Locate the cell with the specified text and output its (x, y) center coordinate. 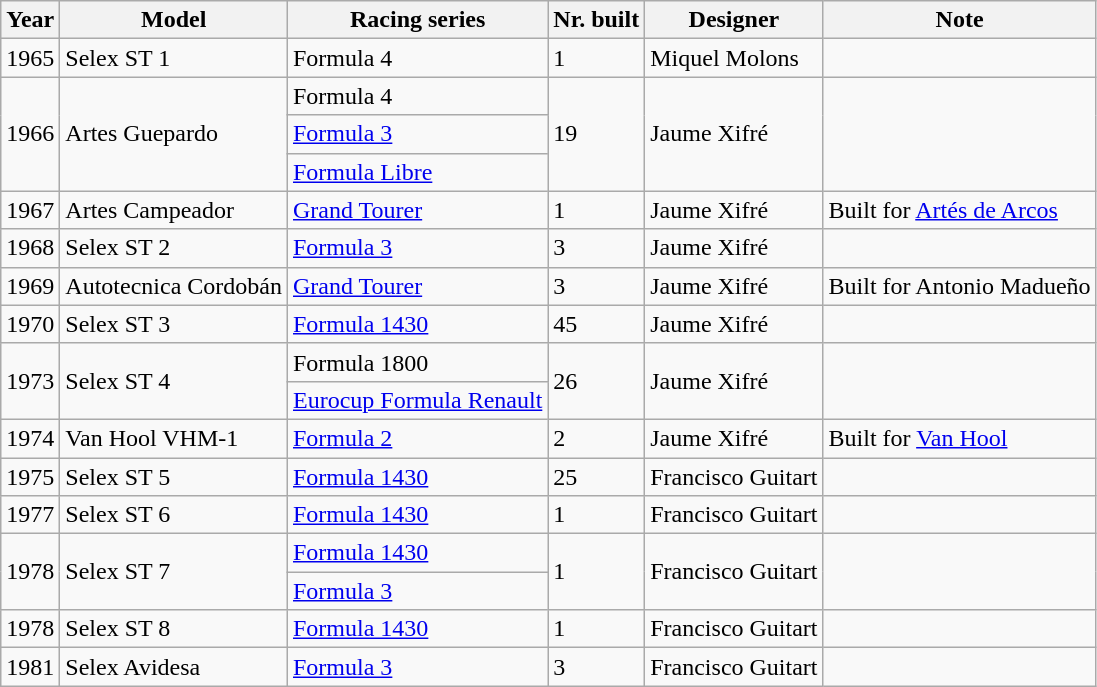
1965 (30, 58)
1970 (30, 324)
45 (596, 324)
19 (596, 134)
Formula 2 (417, 438)
1966 (30, 134)
Van Hool VHM-1 (174, 438)
1981 (30, 667)
Formula 1800 (417, 362)
Note (960, 20)
Selex ST 4 (174, 381)
1977 (30, 515)
Designer (734, 20)
Selex ST 6 (174, 515)
Selex Avidesa (174, 667)
Miquel Molons (734, 58)
Built for Van Hool (960, 438)
Nr. built (596, 20)
Autotecnica Cordobán (174, 286)
Selex ST 8 (174, 629)
Year (30, 20)
1975 (30, 477)
1969 (30, 286)
1973 (30, 381)
1968 (30, 248)
1967 (30, 210)
Formula Libre (417, 172)
Selex ST 7 (174, 572)
1974 (30, 438)
Selex ST 1 (174, 58)
Selex ST 5 (174, 477)
Built for Artés de Arcos (960, 210)
Eurocup Formula Renault (417, 400)
26 (596, 381)
25 (596, 477)
Selex ST 2 (174, 248)
Built for Antonio Madueño (960, 286)
2 (596, 438)
Racing series (417, 20)
Artes Campeador (174, 210)
Selex ST 3 (174, 324)
Model (174, 20)
Artes Guepardo (174, 134)
